Pinpoint the cell where the given text exists, returning its (x, y) midpoint coordinate. 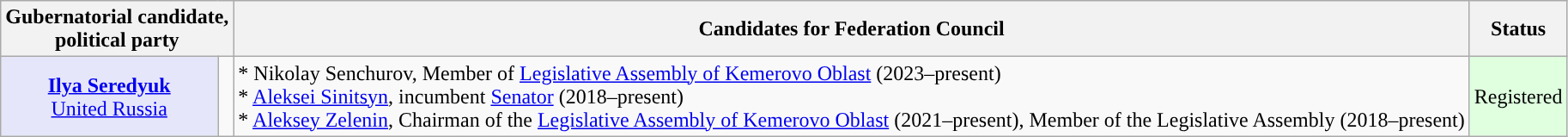
Ilya SeredyukUnited Russia (110, 97)
Candidates for Federation Council (852, 29)
Status (1518, 29)
Gubernatorial candidate,political party (117, 29)
Registered (1518, 97)
